Output the (x, y) coordinate of the center of the cell containing the given text.  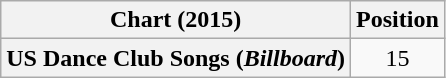
15 (398, 58)
Position (398, 20)
Chart (2015) (176, 20)
US Dance Club Songs (Billboard) (176, 58)
